From the cell containing the given text, extract its center point as [X, Y] coordinate. 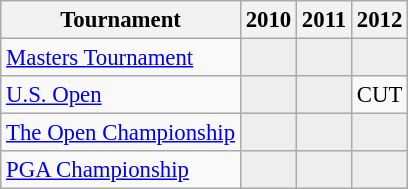
2011 [324, 20]
CUT [379, 95]
2012 [379, 20]
The Open Championship [121, 133]
PGA Championship [121, 170]
2010 [268, 20]
Tournament [121, 20]
U.S. Open [121, 95]
Masters Tournament [121, 58]
